Capture the cell that displays the provided text and extract its [x, y] central coordinate. 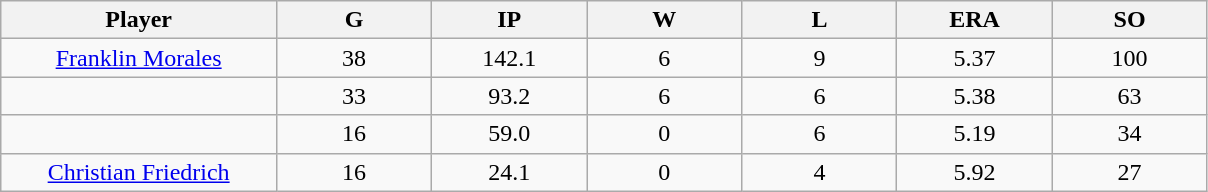
34 [1130, 134]
W [664, 20]
ERA [974, 20]
L [820, 20]
IP [510, 20]
5.92 [974, 172]
G [354, 20]
63 [1130, 96]
5.19 [974, 134]
5.38 [974, 96]
Franklin Morales [139, 58]
5.37 [974, 58]
38 [354, 58]
24.1 [510, 172]
9 [820, 58]
142.1 [510, 58]
100 [1130, 58]
4 [820, 172]
59.0 [510, 134]
Christian Friedrich [139, 172]
93.2 [510, 96]
33 [354, 96]
Player [139, 20]
SO [1130, 20]
27 [1130, 172]
